Pinpoint the cell where the given text exists, returning its (x, y) midpoint coordinate. 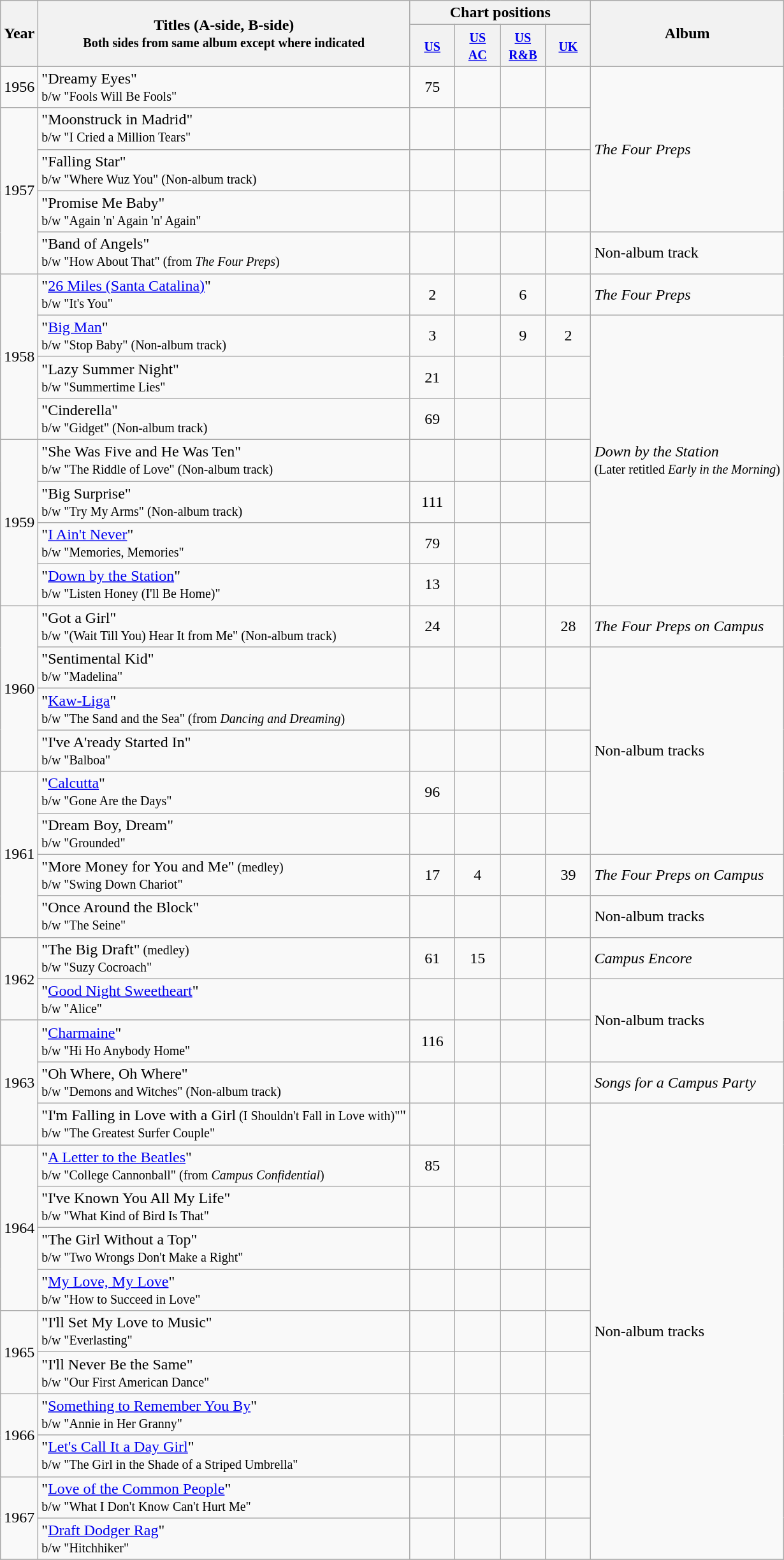
1956 (19, 87)
13 (432, 585)
"Falling Star"b/w "Where Wuz You" (Non-album track) (224, 170)
1964 (19, 1228)
116 (432, 1040)
1962 (19, 979)
4 (478, 875)
69 (432, 418)
"Moonstruck in Madrid"b/w "I Cried a Million Tears" (224, 129)
"Lazy Summer Night"b/w "Summertime Lies" (224, 377)
"Big Man"b/w "Stop Baby" (Non-album track) (224, 335)
"26 Miles (Santa Catalina)"b/w "It's You" (224, 295)
"I've Known You All My Life"b/w "What Kind of Bird Is That" (224, 1207)
"Got a Girl"b/w "(Wait Till You) Hear It from Me" (Non-album track) (224, 626)
UK (569, 46)
1957 (19, 191)
61 (432, 958)
1960 (19, 689)
9 (523, 335)
1966 (19, 1435)
1967 (19, 1518)
"The Girl Without a Top"b/w "Two Wrongs Don't Make a Right" (224, 1248)
75 (432, 87)
21 (432, 377)
"Big Surprise"b/w "Try My Arms" (Non-album track) (224, 501)
"I've A'ready Started In"b/w "Balboa" (224, 751)
Titles (A-side, B-side)Both sides from same album except where indicated (224, 33)
"Something to Remember You By"b/w "Annie in Her Granny" (224, 1414)
"Calcutta"b/w "Gone Are the Days" (224, 792)
"Draft Dodger Rag"b/w "Hitchhiker" (224, 1539)
79 (432, 543)
"Kaw-Liga"b/w "The Sand and the Sea" (from Dancing and Dreaming) (224, 709)
"Oh Where, Oh Where"b/w "Demons and Witches" (Non-album track) (224, 1083)
1963 (19, 1083)
"Once Around the Block"b/w "The Seine" (224, 917)
"Good Night Sweetheart"b/w "Alice" (224, 1000)
US (432, 46)
Campus Encore (687, 958)
US R&B (523, 46)
"Cinderella"b/w "Gidget" (Non-album track) (224, 418)
1959 (19, 522)
17 (432, 875)
1965 (19, 1352)
"Sentimental Kid"b/w "Madelina" (224, 668)
"Down by the Station"b/w "Listen Honey (I'll Be Home)" (224, 585)
"My Love, My Love"b/w "How to Succeed in Love" (224, 1290)
USAC (478, 46)
"A Letter to the Beatles"b/w "College Cannonball" (from Campus Confidential) (224, 1165)
"Dreamy Eyes"b/w "Fools Will Be Fools" (224, 87)
1958 (19, 356)
Non-album track (687, 252)
96 (432, 792)
3 (432, 335)
"Charmaine"b/w "Hi Ho Anybody Home" (224, 1040)
Down by the Station(Later retitled Early in the Morning) (687, 460)
"Let's Call It a Day Girl"b/w "The Girl in the Shade of a Striped Umbrella" (224, 1456)
Year (19, 33)
"Band of Angels"b/w "How About That" (from The Four Preps) (224, 252)
1961 (19, 854)
Songs for a Campus Party (687, 1083)
"I'll Set My Love to Music"b/w "Everlasting" (224, 1331)
15 (478, 958)
111 (432, 501)
Album (687, 33)
28 (569, 626)
"Dream Boy, Dream"b/w "Grounded" (224, 834)
"Love of the Common People"b/w "What I Don't Know Can't Hurt Me" (224, 1497)
"Promise Me Baby"b/w "Again 'n' Again 'n' Again" (224, 212)
"The Big Draft" (medley)b/w "Suzy Cocroach" (224, 958)
"I'm Falling in Love with a Girl (I Shouldn't Fall in Love with)""b/w "The Greatest Surfer Couple" (224, 1123)
85 (432, 1165)
"More Money for You and Me" (medley)b/w "Swing Down Chariot" (224, 875)
"I Ain't Never"b/w "Memories, Memories" (224, 543)
"She Was Five and He Was Ten"b/w "The Riddle of Love" (Non-album track) (224, 460)
"I'll Never Be the Same"b/w "Our First American Dance" (224, 1373)
24 (432, 626)
6 (523, 295)
Chart positions (500, 13)
39 (569, 875)
